From the cell containing the given text, extract its center point as [X, Y] coordinate. 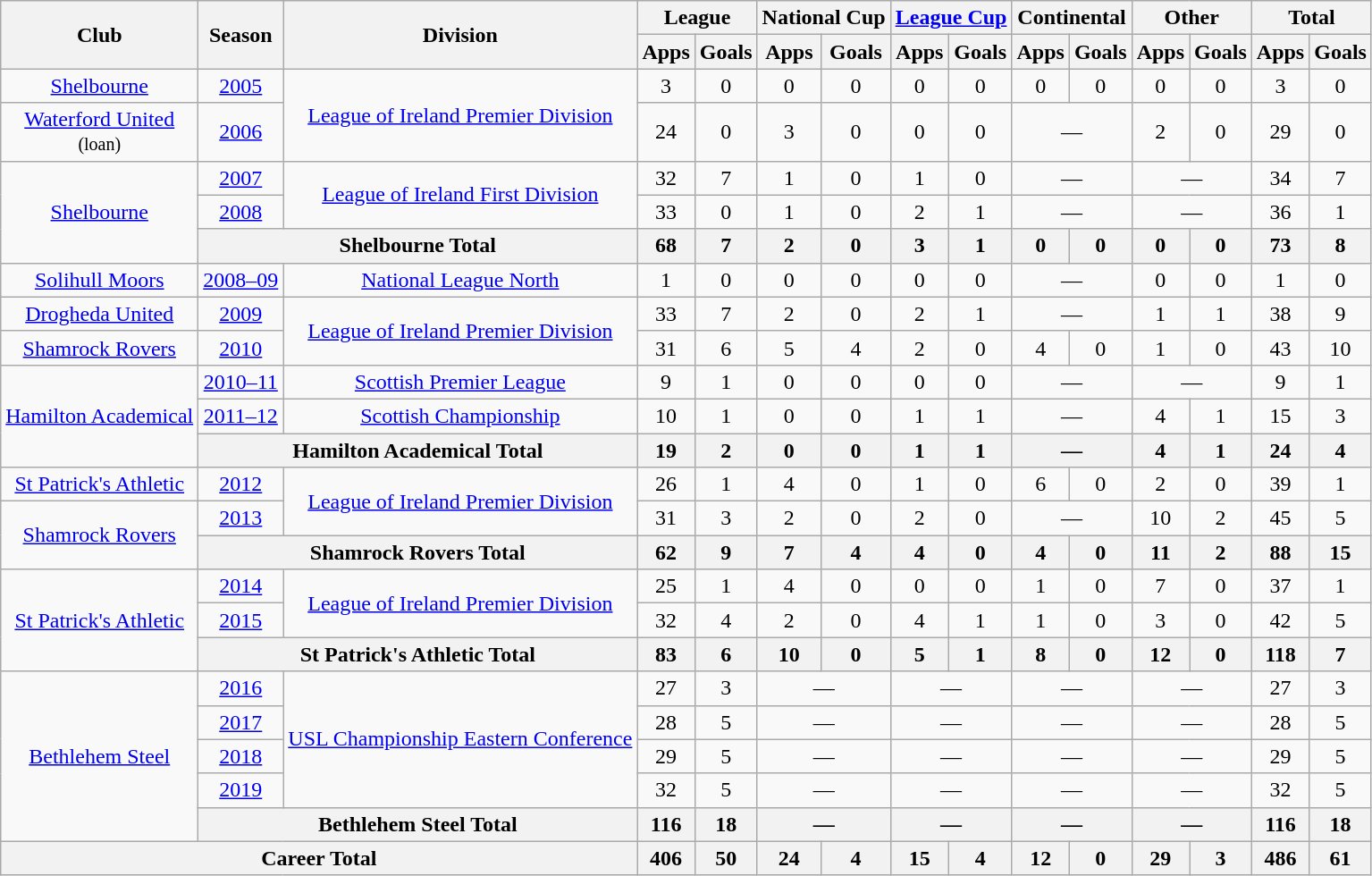
11 [1160, 552]
2013 [241, 518]
Division [460, 35]
2007 [241, 178]
38 [1280, 314]
2011–12 [241, 416]
2016 [241, 688]
26 [666, 484]
83 [666, 654]
118 [1280, 654]
45 [1280, 518]
68 [666, 246]
League of Ireland First Division [460, 195]
62 [666, 552]
Scottish Premier League [460, 382]
406 [666, 858]
2005 [241, 86]
2015 [241, 620]
Bethlehem Steel [100, 756]
25 [666, 586]
Club [100, 35]
486 [1280, 858]
73 [1280, 246]
Shelbourne Total [418, 246]
Scottish Championship [460, 416]
USL Championship Eastern Conference [460, 739]
2010–11 [241, 382]
Shamrock Rovers Total [418, 552]
Hamilton Academical Total [418, 450]
34 [1280, 178]
National League North [460, 280]
2006 [241, 132]
43 [1280, 348]
61 [1341, 858]
St Patrick's Athletic Total [418, 654]
2014 [241, 586]
19 [666, 450]
Season [241, 35]
37 [1280, 586]
2012 [241, 484]
Drogheda United [100, 314]
2010 [241, 348]
88 [1280, 552]
Other [1191, 18]
2018 [241, 756]
Total [1311, 18]
2008–09 [241, 280]
39 [1280, 484]
42 [1280, 620]
50 [726, 858]
Solihull Moors [100, 280]
Bethlehem Steel Total [418, 824]
League [697, 18]
Waterford United (loan) [100, 132]
36 [1280, 212]
National Cup [824, 18]
League Cup [951, 18]
Hamilton Academical [100, 416]
Career Total [319, 858]
2019 [241, 790]
2017 [241, 722]
Continental [1072, 18]
2009 [241, 314]
2008 [241, 212]
